Search for the cell housing the specified text and yield its [x, y] center coordinate. 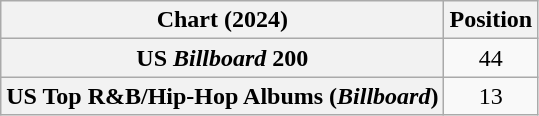
44 [491, 58]
US Billboard 200 [222, 58]
Chart (2024) [222, 20]
13 [491, 96]
Position [491, 20]
US Top R&B/Hip-Hop Albums (Billboard) [222, 96]
